Return the [x, y] coordinate for the center point of the cell that contains the specified text.  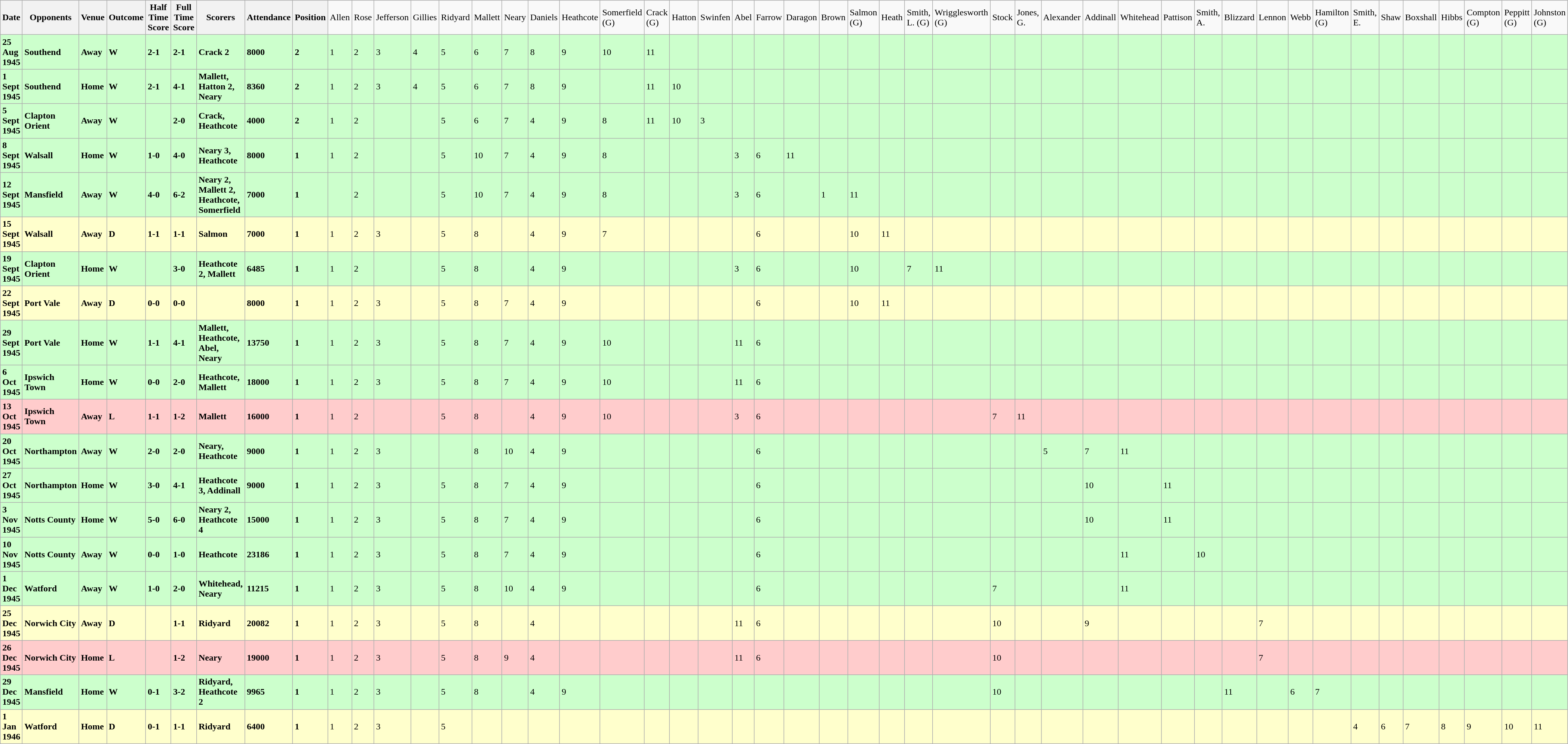
8 Sept 1945 [11, 155]
6400 [269, 726]
3-2 [184, 692]
29 Sept 1945 [11, 343]
Crack 2 [221, 52]
Heathcote 2, Mallett [221, 269]
Neary 2, Heathcote 4 [221, 520]
Smith, L. (G) [918, 18]
Pattison [1178, 18]
13750 [269, 343]
29 Dec 1945 [11, 692]
Heath [892, 18]
Daragon [802, 18]
1 Dec 1945 [11, 589]
8360 [269, 86]
Heathcote, Mallett [221, 382]
5 Sept 1945 [11, 121]
Peppitt (G) [1517, 18]
Scorers [221, 18]
26 Dec 1945 [11, 658]
22 Sept 1945 [11, 303]
15 Sept 1945 [11, 234]
Attendance [269, 18]
4000 [269, 121]
19000 [269, 658]
Stock [1003, 18]
Half Time Score [158, 18]
Hamilton (G) [1332, 18]
Abel [743, 18]
Heathcote 3, Addinall [221, 486]
Somerfield (G) [622, 18]
Rose [363, 18]
Venue [93, 18]
Salmon [221, 234]
13 Oct 1945 [11, 416]
Opponents [51, 18]
Hibbs [1452, 18]
6-2 [184, 195]
Whitehead [1140, 18]
Crack, Heathcote [221, 121]
Outcome [126, 18]
Wrigglesworth (G) [961, 18]
6 Oct 1945 [11, 382]
Position [310, 18]
11215 [269, 589]
Webb [1301, 18]
Ridyard, Heathcote 2 [221, 692]
Salmon (G) [863, 18]
Gillies [425, 18]
Boxshall [1421, 18]
Smith, A. [1208, 18]
Allen [340, 18]
15000 [269, 520]
19 Sept 1945 [11, 269]
5-0 [158, 520]
Date [11, 18]
16000 [269, 416]
Mallett, Heathcote, Abel, Neary [221, 343]
1 Jan 1946 [11, 726]
Lennon [1272, 18]
18000 [269, 382]
Swinfen [715, 18]
Alexander [1062, 18]
20082 [269, 623]
Mallett, Hatton 2, Neary [221, 86]
Crack (G) [657, 18]
Brown [833, 18]
Smith, E. [1365, 18]
20 Oct 1945 [11, 451]
Shaw [1391, 18]
23186 [269, 554]
1 Sept 1945 [11, 86]
9965 [269, 692]
Addinall [1100, 18]
Hatton [684, 18]
Daniels [544, 18]
Johnston (G) [1550, 18]
10 Nov 1945 [11, 554]
Farrow [769, 18]
Blizzard [1239, 18]
Jefferson [393, 18]
Neary, Heathcote [221, 451]
Jones, G. [1028, 18]
27 Oct 1945 [11, 486]
Compton (G) [1483, 18]
25 Aug 1945 [11, 52]
Whitehead, Neary [221, 589]
6485 [269, 269]
Full Time Score [184, 18]
3 Nov 1945 [11, 520]
25 Dec 1945 [11, 623]
Neary 3, Heathcote [221, 155]
6-0 [184, 520]
12 Sept 1945 [11, 195]
Neary 2, Mallett 2, Heathcote, Somerfield [221, 195]
